Return the (X, Y) coordinate for the center point of the cell that contains the specified text.  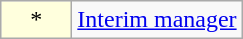
Interim manager (157, 20)
* (36, 20)
